Provide the [X, Y] coordinate of the cell's center where the given text is located.  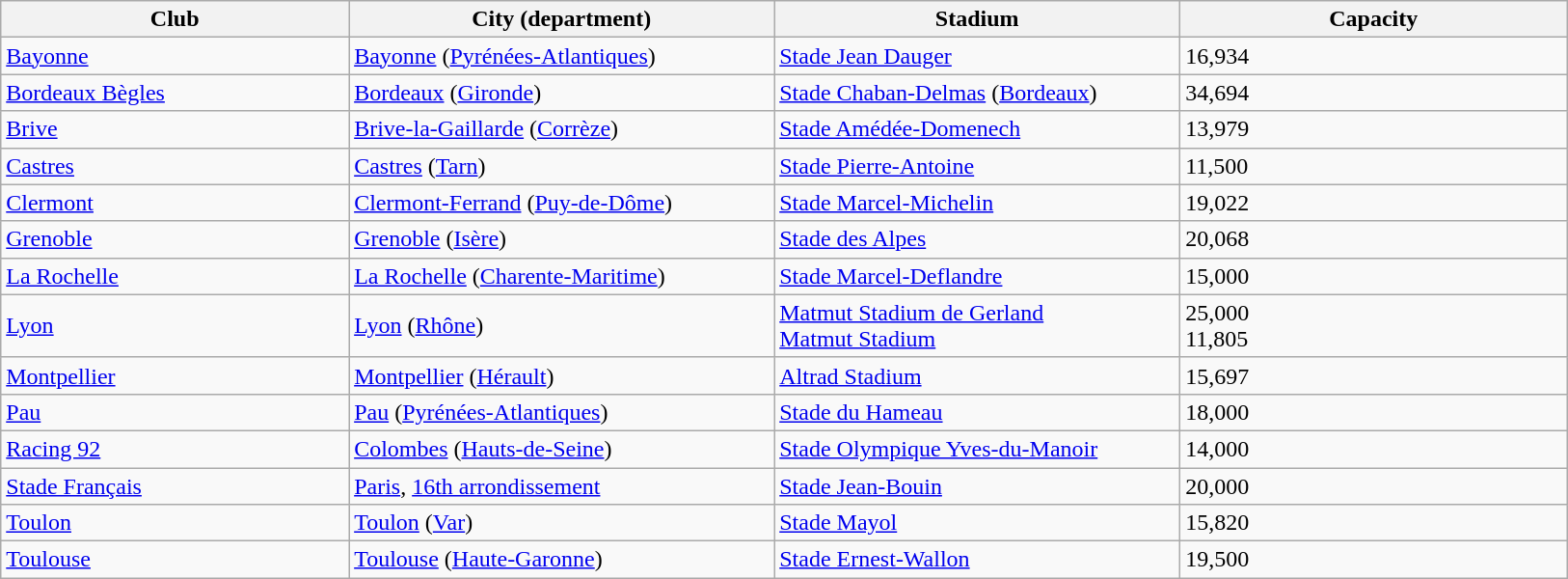
15,697 [1373, 375]
Stade Jean-Bouin [978, 485]
Colombes (Hauts-de-Seine) [561, 449]
Stade Amédée-Domenech [978, 129]
Racing 92 [176, 449]
Toulouse [176, 560]
15,000 [1373, 276]
Montpellier [176, 375]
34,694 [1373, 93]
19,022 [1373, 203]
14,000 [1373, 449]
Brive [176, 129]
Stade Marcel-Michelin [978, 203]
Bayonne (Pyrénées-Atlantiques) [561, 56]
Bordeaux Bègles [176, 93]
Club [176, 19]
20,000 [1373, 485]
Clermont [176, 203]
Clermont-Ferrand (Puy-de-Dôme) [561, 203]
Stadium [978, 19]
La Rochelle [176, 276]
Stade Français [176, 485]
20,068 [1373, 239]
Stade des Alpes [978, 239]
16,934 [1373, 56]
Toulouse (Haute-Garonne) [561, 560]
Stade du Hameau [978, 412]
Montpellier (Hérault) [561, 375]
25,00011,805 [1373, 326]
11,500 [1373, 166]
Bordeaux (Gironde) [561, 93]
City (department) [561, 19]
Paris, 16th arrondissement [561, 485]
Brive-la-Gaillarde (Corrèze) [561, 129]
Grenoble (Isère) [561, 239]
Stade Jean Dauger [978, 56]
Pau [176, 412]
Stade Ernest-Wallon [978, 560]
Pau (Pyrénées-Atlantiques) [561, 412]
15,820 [1373, 523]
19,500 [1373, 560]
Toulon (Var) [561, 523]
Stade Marcel-Deflandre [978, 276]
Stade Mayol [978, 523]
Lyon [176, 326]
Stade Pierre-Antoine [978, 166]
Bayonne [176, 56]
Castres [176, 166]
Stade Chaban-Delmas (Bordeaux) [978, 93]
18,000 [1373, 412]
La Rochelle (Charente-Maritime) [561, 276]
Castres (Tarn) [561, 166]
Toulon [176, 523]
Capacity [1373, 19]
Altrad Stadium [978, 375]
Grenoble [176, 239]
Stade Olympique Yves-du-Manoir [978, 449]
Matmut Stadium de GerlandMatmut Stadium [978, 326]
Lyon (Rhône) [561, 326]
13,979 [1373, 129]
